Provide the (X, Y) coordinate of the cell's center where the given text is located.  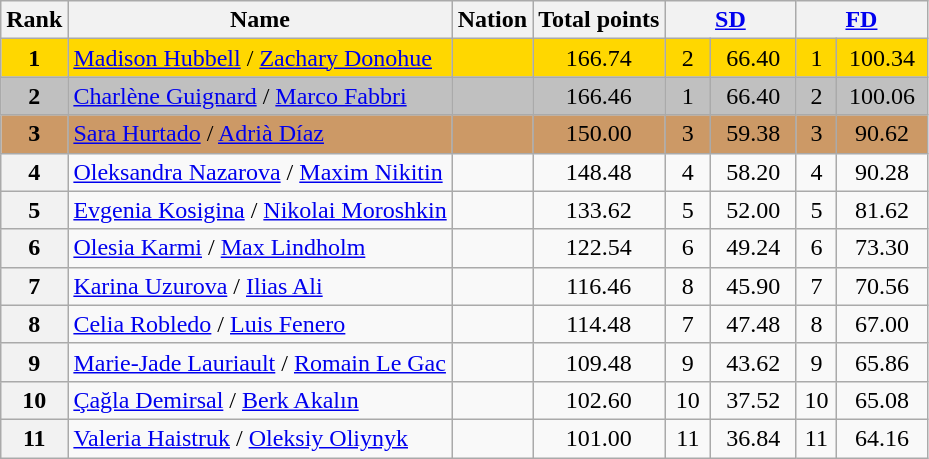
37.52 (754, 400)
100.06 (882, 96)
45.90 (754, 286)
Oleksandra Nazarova / Maxim Nikitin (260, 172)
166.46 (599, 96)
Total points (599, 20)
Nation (492, 20)
Sara Hurtado / Adrià Díaz (260, 134)
101.00 (599, 438)
Rank (34, 20)
90.28 (882, 172)
59.38 (754, 134)
43.62 (754, 362)
Celia Robledo / Luis Fenero (260, 324)
FD (862, 20)
SD (730, 20)
100.34 (882, 58)
Marie-Jade Lauriault / Romain Le Gac (260, 362)
Evgenia Kosigina / Nikolai Moroshkin (260, 210)
90.62 (882, 134)
58.20 (754, 172)
65.86 (882, 362)
109.48 (599, 362)
Olesia Karmi / Max Lindholm (260, 248)
70.56 (882, 286)
64.16 (882, 438)
65.08 (882, 400)
49.24 (754, 248)
47.48 (754, 324)
Valeria Haistruk / Oleksiy Oliynyk (260, 438)
Name (260, 20)
133.62 (599, 210)
114.48 (599, 324)
122.54 (599, 248)
67.00 (882, 324)
Çağla Demirsal / Berk Akalın (260, 400)
Charlène Guignard / Marco Fabbri (260, 96)
81.62 (882, 210)
52.00 (754, 210)
116.46 (599, 286)
102.60 (599, 400)
150.00 (599, 134)
73.30 (882, 248)
Madison Hubbell / Zachary Donohue (260, 58)
Karina Uzurova / Ilias Ali (260, 286)
36.84 (754, 438)
166.74 (599, 58)
148.48 (599, 172)
